Find where the given text appears and provide that cell's center as [x, y] coordinate. 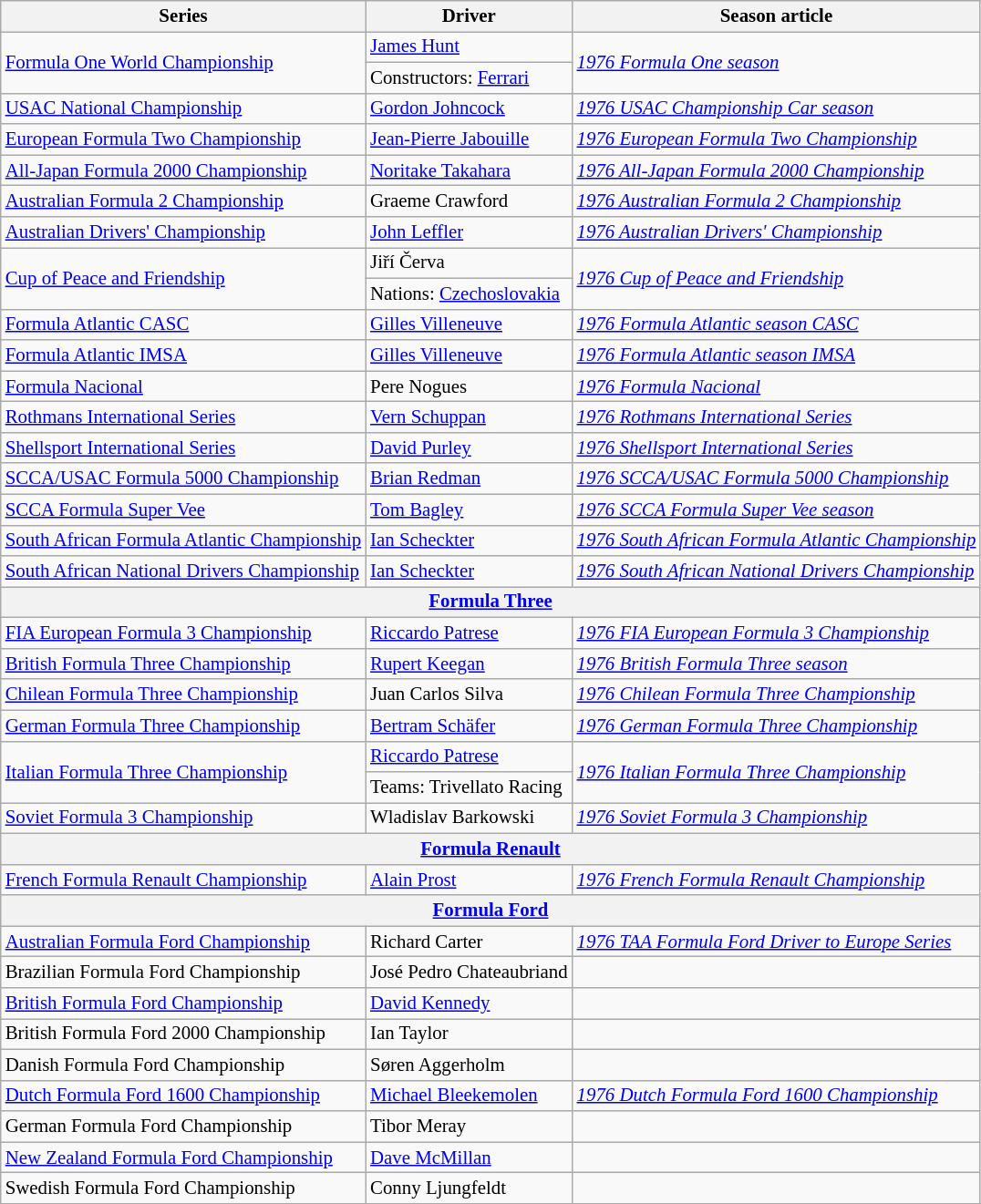
1976 French Formula Renault Championship [777, 880]
1976 Italian Formula Three Championship [777, 772]
Wladislav Barkowski [469, 818]
1976 Australian Formula 2 Championship [777, 201]
1976 Dutch Formula Ford 1600 Championship [777, 1096]
1976 South African Formula Atlantic Championship [777, 540]
British Formula Ford Championship [183, 1003]
Tom Bagley [469, 509]
1976 SCCA Formula Super Vee season [777, 509]
Gordon Johncock [469, 108]
1976 USAC Championship Car season [777, 108]
Australian Formula 2 Championship [183, 201]
Formula Ford [490, 911]
1976 Formula Atlantic season IMSA [777, 355]
SCCA/USAC Formula 5000 Championship [183, 479]
1976 TAA Formula Ford Driver to Europe Series [777, 942]
Juan Carlos Silva [469, 695]
Jean-Pierre Jabouille [469, 139]
Søren Aggerholm [469, 1065]
South African Formula Atlantic Championship [183, 540]
Shellsport International Series [183, 448]
Swedish Formula Ford Championship [183, 1189]
Bertram Schäfer [469, 725]
Rupert Keegan [469, 664]
Conny Ljungfeldt [469, 1189]
SCCA Formula Super Vee [183, 509]
Australian Formula Ford Championship [183, 942]
David Kennedy [469, 1003]
1976 FIA European Formula 3 Championship [777, 633]
French Formula Renault Championship [183, 880]
Nations: Czechoslovakia [469, 293]
German Formula Ford Championship [183, 1127]
Cup of Peace and Friendship [183, 278]
1976 Formula One season [777, 62]
Rothmans International Series [183, 417]
British Formula Ford 2000 Championship [183, 1034]
1976 Formula Atlantic season CASC [777, 324]
Soviet Formula 3 Championship [183, 818]
German Formula Three Championship [183, 725]
1976 Cup of Peace and Friendship [777, 278]
Noritake Takahara [469, 170]
Vern Schuppan [469, 417]
New Zealand Formula Ford Championship [183, 1158]
Chilean Formula Three Championship [183, 695]
Pere Nogues [469, 386]
Dave McMillan [469, 1158]
Driver [469, 16]
Dutch Formula Ford 1600 Championship [183, 1096]
Jiří Červa [469, 262]
1976 SCCA/USAC Formula 5000 Championship [777, 479]
1976 Shellsport International Series [777, 448]
Formula Three [490, 602]
Brazilian Formula Ford Championship [183, 972]
1976 Rothmans International Series [777, 417]
Australian Drivers' Championship [183, 232]
James Hunt [469, 46]
Series [183, 16]
1976 European Formula Two Championship [777, 139]
1976 Chilean Formula Three Championship [777, 695]
1976 All-Japan Formula 2000 Championship [777, 170]
José Pedro Chateaubriand [469, 972]
Formula Renault [490, 849]
1976 German Formula Three Championship [777, 725]
1976 Formula Nacional [777, 386]
Formula Atlantic IMSA [183, 355]
South African National Drivers Championship [183, 571]
David Purley [469, 448]
Graeme Crawford [469, 201]
Richard Carter [469, 942]
Constructors: Ferrari [469, 77]
Michael Bleekemolen [469, 1096]
1976 British Formula Three season [777, 664]
Formula Atlantic CASC [183, 324]
1976 South African National Drivers Championship [777, 571]
Brian Redman [469, 479]
Teams: Trivellato Racing [469, 787]
FIA European Formula 3 Championship [183, 633]
Formula One World Championship [183, 62]
Season article [777, 16]
All-Japan Formula 2000 Championship [183, 170]
1976 Soviet Formula 3 Championship [777, 818]
British Formula Three Championship [183, 664]
Tibor Meray [469, 1127]
Danish Formula Ford Championship [183, 1065]
Formula Nacional [183, 386]
Ian Taylor [469, 1034]
European Formula Two Championship [183, 139]
1976 Australian Drivers' Championship [777, 232]
USAC National Championship [183, 108]
John Leffler [469, 232]
Alain Prost [469, 880]
Italian Formula Three Championship [183, 772]
